Return [x, y] of the center of cell containing provided text 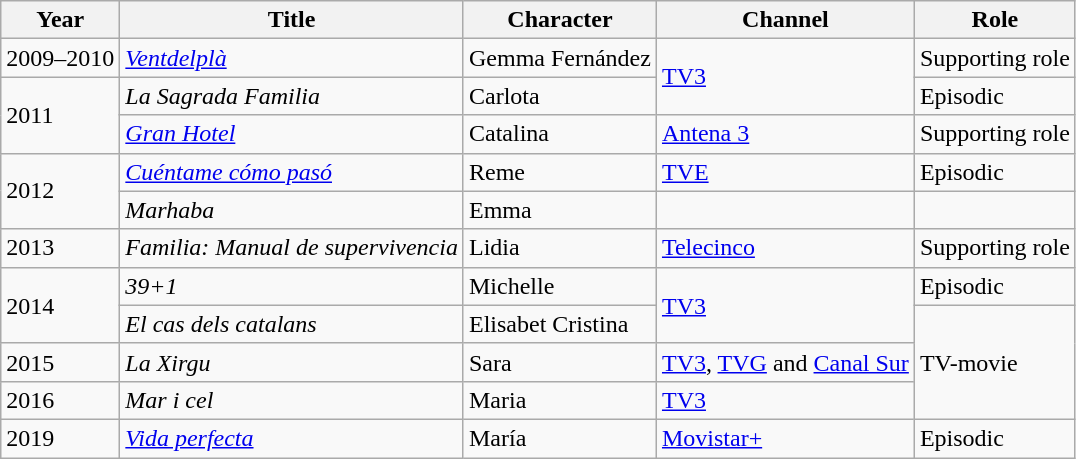
Maria [560, 400]
Cuéntame cómo pasó [292, 172]
Ventdelplà [292, 58]
Carlota [560, 96]
39+1 [292, 286]
2012 [60, 191]
Mar i cel [292, 400]
2013 [60, 248]
Reme [560, 172]
TV-movie [994, 362]
TV3, TVG and Canal Sur [785, 362]
2015 [60, 362]
La Xirgu [292, 362]
2009–2010 [60, 58]
Vida perfecta [292, 438]
Familia: Manual de supervivencia [292, 248]
Year [60, 20]
Antena 3 [785, 134]
2014 [60, 305]
TVE [785, 172]
Character [560, 20]
Role [994, 20]
Michelle [560, 286]
Movistar+ [785, 438]
Elisabet Cristina [560, 324]
María [560, 438]
Gemma Fernández [560, 58]
Emma [560, 210]
Catalina [560, 134]
Lidia [560, 248]
2019 [60, 438]
Channel [785, 20]
Gran Hotel [292, 134]
La Sagrada Familia [292, 96]
Telecinco [785, 248]
Sara [560, 362]
Title [292, 20]
2016 [60, 400]
2011 [60, 115]
El cas dels catalans [292, 324]
Marhaba [292, 210]
